Extract the [x, y] coordinate from the center of the cell holding the provided text.  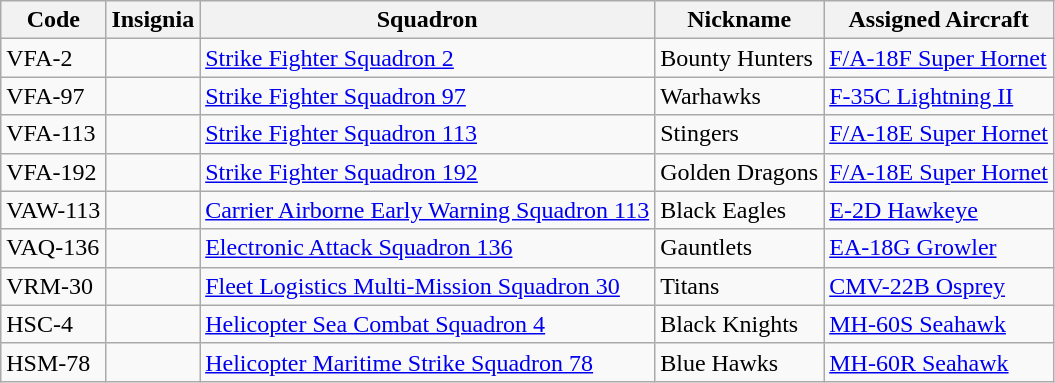
Helicopter Sea Combat Squadron 4 [428, 324]
Assigned Aircraft [939, 20]
VFA-192 [54, 172]
Fleet Logistics Multi-Mission Squadron 30 [428, 286]
F/A-18F Super Hornet [939, 58]
MH-60S Seahawk [939, 324]
Strike Fighter Squadron 113 [428, 134]
Strike Fighter Squadron 192 [428, 172]
VAQ-136 [54, 248]
Titans [740, 286]
Strike Fighter Squadron 2 [428, 58]
Gauntlets [740, 248]
MH-60R Seahawk [939, 362]
Insignia [153, 20]
Golden Dragons [740, 172]
VFA-97 [54, 96]
Black Knights [740, 324]
E-2D Hawkeye [939, 210]
CMV-22B Osprey [939, 286]
VFA-113 [54, 134]
Stingers [740, 134]
EA-18G Growler [939, 248]
Helicopter Maritime Strike Squadron 78 [428, 362]
Electronic Attack Squadron 136 [428, 248]
Nickname [740, 20]
VAW-113 [54, 210]
Black Eagles [740, 210]
Code [54, 20]
HSC-4 [54, 324]
VFA-2 [54, 58]
Strike Fighter Squadron 97 [428, 96]
VRM-30 [54, 286]
Warhawks [740, 96]
Carrier Airborne Early Warning Squadron 113 [428, 210]
Squadron [428, 20]
Bounty Hunters [740, 58]
Blue Hawks [740, 362]
F-35C Lightning II [939, 96]
HSM-78 [54, 362]
